Search for the cell housing the specified text and yield its [X, Y] center coordinate. 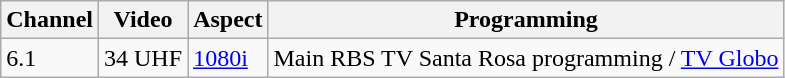
Aspect [228, 20]
6.1 [50, 58]
1080i [228, 58]
Video [144, 20]
Channel [50, 20]
Main RBS TV Santa Rosa programming / TV Globo [526, 58]
34 UHF [144, 58]
Programming [526, 20]
